Determine the (x, y) coordinate at the center of the cell enclosing the given text.  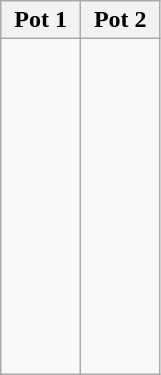
Pot 2 (120, 20)
Pot 1 (41, 20)
